Return (x, y) of the center of cell containing provided text 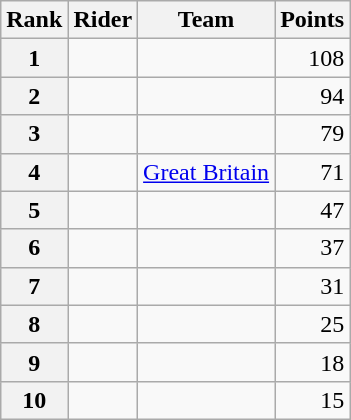
7 (34, 286)
31 (312, 286)
8 (34, 324)
Rider (103, 20)
1 (34, 58)
4 (34, 172)
25 (312, 324)
47 (312, 210)
10 (34, 400)
3 (34, 134)
108 (312, 58)
94 (312, 96)
Points (312, 20)
37 (312, 248)
6 (34, 248)
Rank (34, 20)
15 (312, 400)
5 (34, 210)
2 (34, 96)
18 (312, 362)
Team (206, 20)
9 (34, 362)
79 (312, 134)
71 (312, 172)
Great Britain (206, 172)
